Search for the cell housing the specified text and yield its (X, Y) center coordinate. 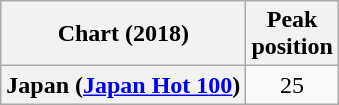
Japan (Japan Hot 100) (124, 85)
Peakposition (292, 34)
25 (292, 85)
Chart (2018) (124, 34)
